Determine the (X, Y) coordinate at the center of the cell enclosing the given text.  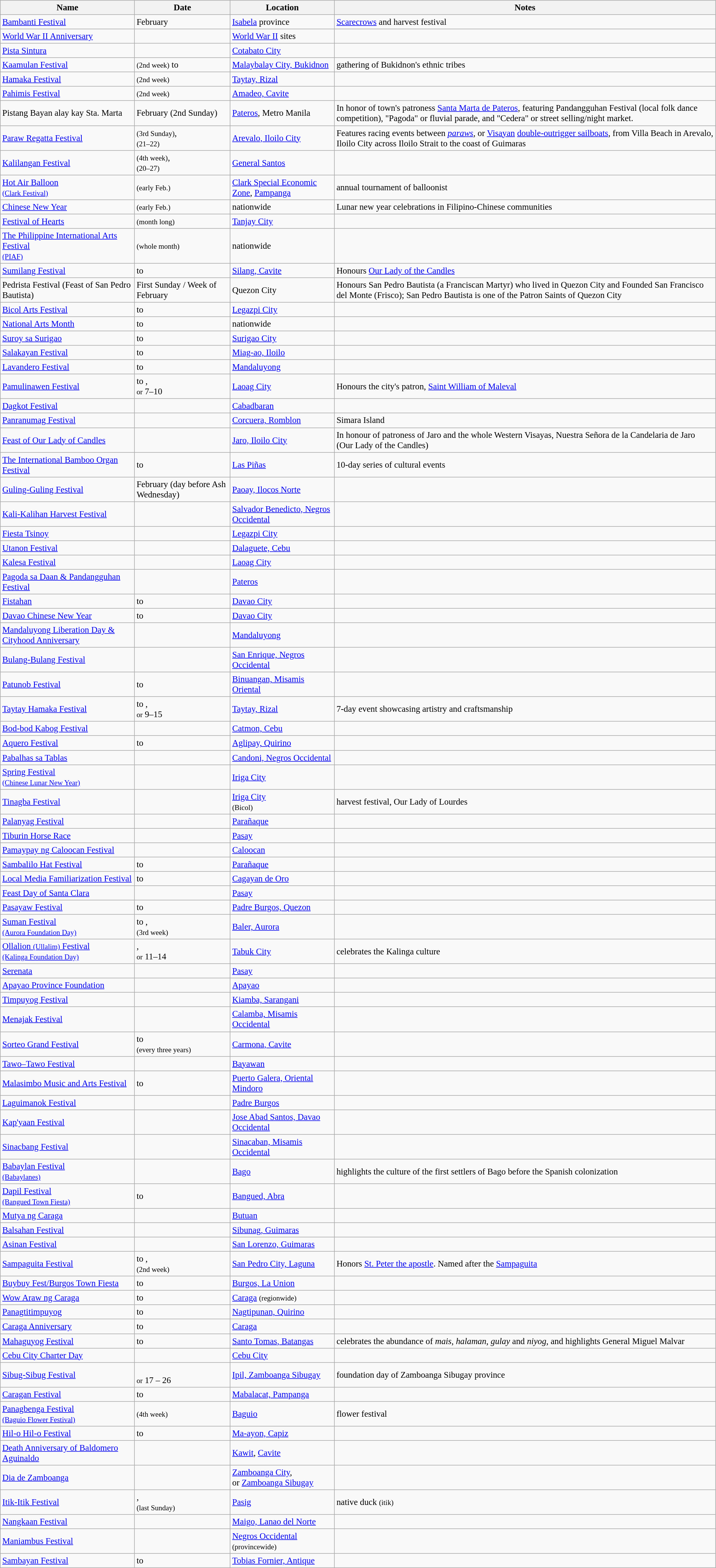
Cebu City Charter Day (67, 1355)
Butuan (282, 1216)
Apayao Province Foundation (67, 985)
Utanon Festival (67, 548)
Santo Tomas, Batangas (282, 1341)
,or 11–14 (182, 951)
Puerto Galera, Oriental Mindoro (282, 1083)
Caraga Anniversary (67, 1327)
Sumilang Festival (67, 271)
Fistahan (67, 601)
Notes (525, 8)
Patunob Festival (67, 685)
Kalilangan Festival (67, 163)
Davao Chinese New Year (67, 616)
10-day series of cultural events (525, 465)
Clark Special Economic Zone, Pampanga (282, 187)
Candoni, Negros Occidental (282, 758)
Pabalhas sa Tablas (67, 758)
Pateros (282, 582)
Dalaguete, Cebu (282, 548)
Pateros, Metro Manila (282, 113)
February (day before Ash Wednesday) (182, 489)
Bod-bod Kabog Festival (67, 729)
to ,or 7–10 (182, 387)
Caragan Festival (67, 1394)
Paraw Regatta Festival (67, 138)
Lavandero Festival (67, 367)
Padre Burgos, Quezon (282, 907)
Salvador Benedicto, Negros Occidental (282, 514)
Hot Air Balloon(Clark Festival) (67, 187)
Carmona, Cavite (282, 1044)
Scarecrows and harvest festival (525, 22)
Pista Sintura (67, 51)
February (2nd Sunday) (182, 113)
Maigo, Lanao del Norte (282, 1522)
Laguimanok Festival (67, 1103)
(2nd week) to (182, 65)
Pasig (282, 1502)
Death Anniversary of Baldomero Aguinaldo (67, 1453)
Surigao City (282, 339)
Kalesa Festival (67, 562)
In honour of patroness of Jaro and the whole Western Visayas, Nuestra Señora de la Candelaria de Jaro (Our Lady of the Candles) (525, 440)
Pamaypay ng Caloocan Festival (67, 850)
Tanjay City (282, 221)
Hil-o Hil-o Festival (67, 1434)
Spring Festival(Chinese Lunar New Year) (67, 777)
Kaamulan Festival (67, 65)
Bicol Arts Festival (67, 309)
Taytay Hamaka Festival (67, 709)
Caloocan (282, 850)
Padre Burgos (282, 1103)
to ,or 9–15 (182, 709)
Amadeo, Cavite (282, 94)
Palanyag Festival (67, 821)
Name (67, 8)
Malaybalay City, Bukidnon (282, 65)
Burgos, La Union (282, 1283)
Local Media Familiarization Festival (67, 879)
Aquero Festival (67, 743)
Suman Festival(Aurora Foundation Day) (67, 927)
Kali-Kalihan Harvest Festival (67, 514)
Dapil Festival(Bangued Town Fiesta) (67, 1196)
World War II sites (282, 36)
Malasimbo Music and Arts Festival (67, 1083)
Panagbenga Festival(Baguio Flower Festival) (67, 1414)
annual tournament of balloonist (525, 187)
Tabuk City (282, 951)
Kawit, Cavite (282, 1453)
Bambanti Festival (67, 22)
Calamba, Misamis Occidental (282, 1019)
World War II Anniversary (67, 36)
Honors St. Peter the apostle. Named after the Sampaguita (525, 1264)
Simara Island (525, 421)
Las Piñas (282, 465)
Itik-Itik Festival (67, 1502)
to (every three years) (182, 1044)
Feast of Our Lady of Candles (67, 440)
First Sunday / Week of February (182, 290)
Arevalo, Iloilo City (282, 138)
Pahimis Festival (67, 94)
Cotabato City (282, 51)
Bulang-Bulang Festival (67, 660)
Tiburin Horse Race (67, 836)
Nangkaan Festival (67, 1522)
Bago (282, 1171)
7-day event showcasing artistry and craftsmanship (525, 709)
Pagoda sa Daan & Pandangguhan Festival (67, 582)
or 17 – 26 (182, 1375)
San Pedro City, Laguna (282, 1264)
flower festival (525, 1414)
Pistang Bayan alay kay Sta. Marta (67, 113)
Kiamba, Sarangani (282, 1000)
Location (282, 8)
Iriga City(Bicol) (282, 802)
Caraga (282, 1327)
(whole month) (182, 246)
Panagtitimpuyog (67, 1312)
Dia de Zamboanga (67, 1478)
February (182, 22)
Sampaguita Festival (67, 1264)
Sinacbang Festival (67, 1147)
native duck (itik) (525, 1502)
Jose Abad Santos, Davao Occidental (282, 1123)
San Lorenzo, Guimaras (282, 1244)
Dagkot Festival (67, 406)
Festival of Hearts (67, 221)
(4th week) (182, 1414)
Suroy sa Surigao (67, 339)
Chinese New Year (67, 207)
Pedrista Festival (Feast of San Pedro Bautista) (67, 290)
San Enrique, Negros Occidental (282, 660)
Catmon, Cebu (282, 729)
Salakayan Festival (67, 353)
Jaro, Iloilo City (282, 440)
(4th week),(20–27) (182, 163)
Negros Occidental (provincewide) (282, 1541)
The Philippine International Arts Festival(PIAF) (67, 246)
to ,(3rd week) (182, 927)
Zamboanga City,or Zamboanga Sibugay (282, 1478)
Balsahan Festival (67, 1230)
Cebu City (282, 1355)
Honours the city's patron, Saint William of Maleval (525, 387)
,(last Sunday) (182, 1502)
Tinagba Festival (67, 802)
Quezon City (282, 290)
Caraga (regionwide) (282, 1298)
Babaylan Festival(Babaylanes) (67, 1171)
harvest festival, Our Lady of Lourdes (525, 802)
Sorteo Grand Festival (67, 1044)
Miag-ao, Iloilo (282, 353)
Sibunag, Guimaras (282, 1230)
Paoay, Ilocos Norte (282, 489)
Honours Our Lady of the Candles (525, 271)
Fiesta Tsinoy (67, 534)
Ipil, Zamboanga Sibugay (282, 1375)
Ma-ayon, Capiz (282, 1434)
Ollalion (Ullalim) Festival(Kalinga Foundation Day) (67, 951)
Buybuy Fest/Burgos Town Fiesta (67, 1283)
celebrates the abundance of mais, halaman, gulay and niyog, and highlights General Miguel Malvar (525, 1341)
Isabela province (282, 22)
Mabalacat, Pampanga (282, 1394)
Panranumag Festival (67, 421)
Sinacaban, Misamis Occidental (282, 1147)
gathering of Bukidnon's ethnic tribes (525, 65)
highlights the culture of the first settlers of Bago before the Spanish colonization (525, 1171)
Tawo–Tawo Festival (67, 1064)
Date (182, 8)
Guling-Guling Festival (67, 489)
Kap'yaan Festival (67, 1123)
Cabadbaran (282, 406)
Mandaluyong Liberation Day & Cityhood Anniversary (67, 635)
Sambayan Festival (67, 1561)
Bayawan (282, 1064)
Aglipay, Quirino (282, 743)
Mahaguyog Festival (67, 1341)
Cagayan de Oro (282, 879)
(3rd Sunday),(21–22) (182, 138)
Pamulinawen Festival (67, 387)
Maniambus Festival (67, 1541)
Wow Araw ng Caraga (67, 1298)
Asinan Festival (67, 1244)
Pasayaw Festival (67, 907)
Binuangan, Misamis Oriental (282, 685)
Timpuyog Festival (67, 1000)
Lunar new year celebrations in Filipino-Chinese communities (525, 207)
General Santos (282, 163)
to ,(2nd week) (182, 1264)
Serenata (67, 971)
Silang, Cavite (282, 271)
Tobias Fornier, Antique (282, 1561)
Iriga City (282, 777)
Baguio (282, 1414)
foundation day of Zamboanga Sibugay province (525, 1375)
Sibug-Sibug Festival (67, 1375)
Nagtipunan, Quirino (282, 1312)
Bangued, Abra (282, 1196)
Menajak Festival (67, 1019)
Hamaka Festival (67, 79)
National Arts Month (67, 324)
celebrates the Kalinga culture (525, 951)
Sambalilo Hat Festival (67, 864)
Apayao (282, 985)
Mutya ng Caraga (67, 1216)
The International Bamboo Organ Festival (67, 465)
Corcuera, Romblon (282, 421)
(month long) (182, 221)
Baler, Aurora (282, 927)
Feast Day of Santa Clara (67, 893)
